Locate the cell with the specified text and output its [x, y] center coordinate. 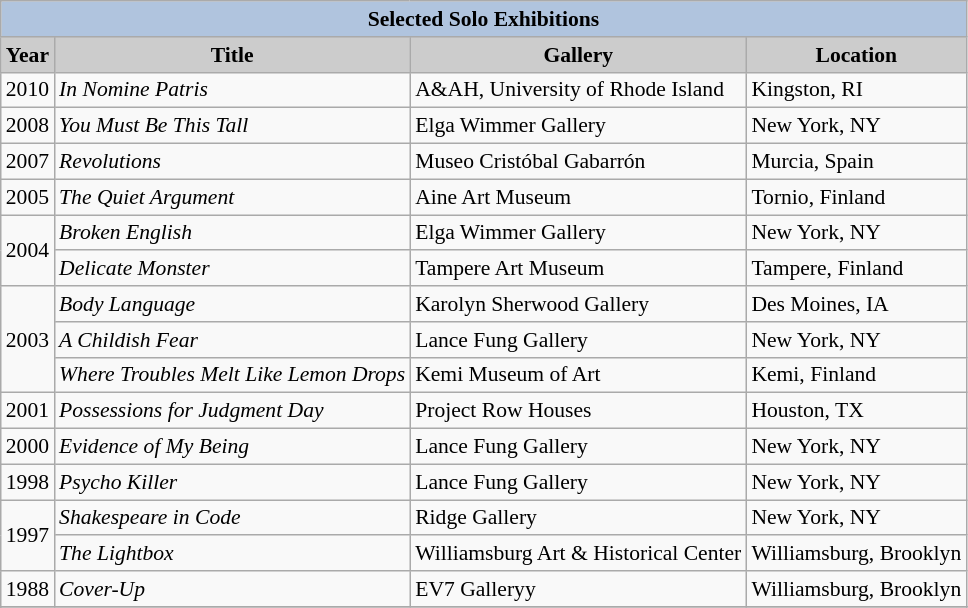
Title [232, 55]
Kemi Museum of Art [578, 375]
Museo Cristóbal Gabarrón [578, 162]
Tornio, Finland [856, 197]
Year [28, 55]
The Lightbox [232, 554]
Tampere Art Museum [578, 269]
Houston, TX [856, 411]
Broken English [232, 233]
2003 [28, 340]
In Nomine Patris [232, 90]
2004 [28, 250]
A&AH, University of Rhode Island [578, 90]
Shakespeare in Code [232, 518]
Where Troubles Melt Like Lemon Drops [232, 375]
Project Row Houses [578, 411]
A Childish Fear [232, 340]
Cover-Up [232, 589]
Selected Solo Exhibitions [484, 19]
Body Language [232, 304]
2007 [28, 162]
Location [856, 55]
You Must Be This Tall [232, 126]
2000 [28, 447]
1988 [28, 589]
Aine Art Museum [578, 197]
EV7 Galleryy [578, 589]
Evidence of My Being [232, 447]
Kemi, Finland [856, 375]
Tampere, Finland [856, 269]
Gallery [578, 55]
Possessions for Judgment Day [232, 411]
Murcia, Spain [856, 162]
Des Moines, IA [856, 304]
Revolutions [232, 162]
2008 [28, 126]
Karolyn Sherwood Gallery [578, 304]
1997 [28, 536]
2010 [28, 90]
Ridge Gallery [578, 518]
1998 [28, 482]
Kingston, RI [856, 90]
2005 [28, 197]
Williamsburg Art & Historical Center [578, 554]
Delicate Monster [232, 269]
Psycho Killer [232, 482]
2001 [28, 411]
The Quiet Argument [232, 197]
